Capture the cell that displays the provided text and extract its (x, y) central coordinate. 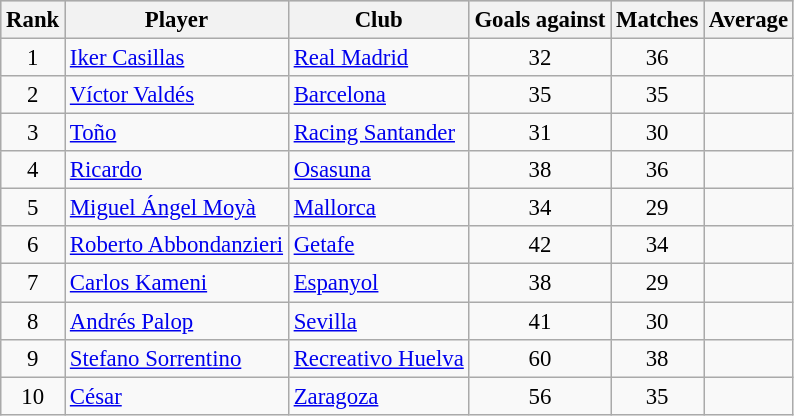
Player (177, 20)
60 (540, 358)
Toño (177, 133)
Real Madrid (378, 58)
Mallorca (378, 208)
Osasuna (378, 170)
1 (33, 58)
41 (540, 321)
Rank (33, 20)
6 (33, 245)
Club (378, 20)
Stefano Sorrentino (177, 358)
56 (540, 396)
31 (540, 133)
7 (33, 283)
Getafe (378, 245)
8 (33, 321)
Matches (658, 20)
César (177, 396)
Andrés Palop (177, 321)
3 (33, 133)
9 (33, 358)
Carlos Kameni (177, 283)
Average (749, 20)
Barcelona (378, 95)
Víctor Valdés (177, 95)
Roberto Abbondanzieri (177, 245)
4 (33, 170)
32 (540, 58)
42 (540, 245)
Espanyol (378, 283)
Sevilla (378, 321)
5 (33, 208)
10 (33, 396)
Ricardo (177, 170)
Racing Santander (378, 133)
Zaragoza (378, 396)
Iker Casillas (177, 58)
Recreativo Huelva (378, 358)
Miguel Ángel Moyà (177, 208)
2 (33, 95)
Goals against (540, 20)
